From the cell containing the given text, extract its center point as [x, y] coordinate. 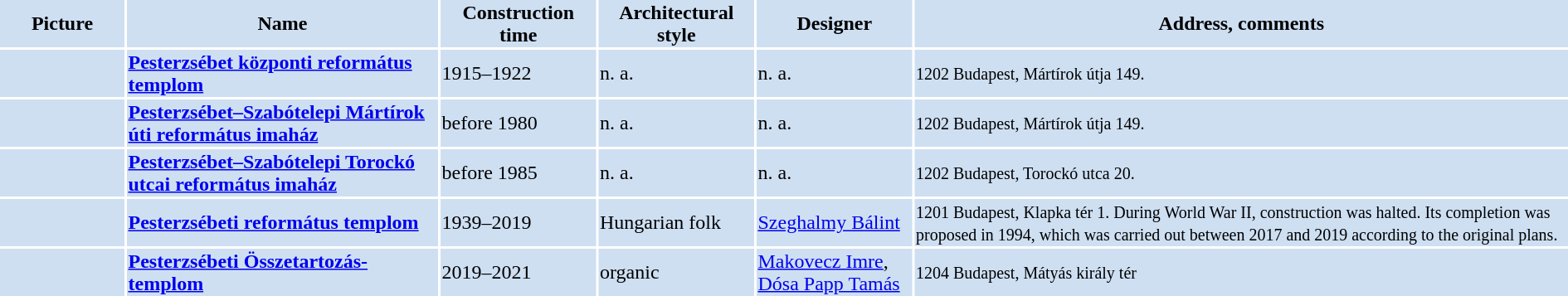
1939–2019 [519, 222]
before 1980 [519, 123]
Pesterzsébet–Szabótelepi Mártírok úti református imaház [282, 123]
Architectural style [677, 23]
Pesterzsébet központi református templom [282, 73]
1204 Budapest, Mátyás király tér [1241, 272]
Makovecz Imre, Dósa Papp Tamás [835, 272]
Construction time [519, 23]
Address, comments [1241, 23]
before 1985 [519, 172]
Pesterzsébeti református templom [282, 222]
organic [677, 272]
1915–1922 [519, 73]
Name [282, 23]
1202 Budapest, Torockó utca 20. [1241, 172]
Szeghalmy Bálint [835, 222]
Designer [835, 23]
Pesterzsébeti Összetartozás-templom [282, 272]
Hungarian folk [677, 222]
Picture [62, 23]
Pesterzsébet–Szabótelepi Torockó utcai református imaház [282, 172]
2019–2021 [519, 272]
